Output the (x, y) coordinate of the center of the cell containing the given text.  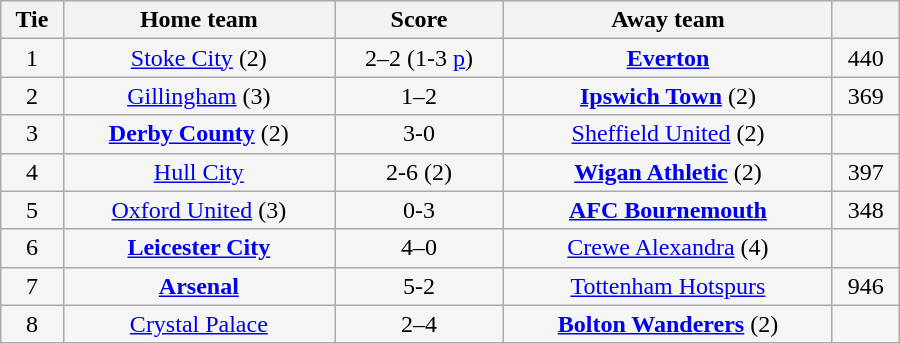
Sheffield United (2) (668, 134)
5-2 (420, 286)
Away team (668, 20)
397 (866, 172)
2–2 (1-3 p) (420, 58)
Home team (198, 20)
3-0 (420, 134)
Derby County (2) (198, 134)
4 (32, 172)
946 (866, 286)
440 (866, 58)
Score (420, 20)
Tottenham Hotspurs (668, 286)
Arsenal (198, 286)
Tie (32, 20)
348 (866, 210)
Stoke City (2) (198, 58)
Wigan Athletic (2) (668, 172)
Bolton Wanderers (2) (668, 324)
Crewe Alexandra (4) (668, 248)
1 (32, 58)
AFC Bournemouth (668, 210)
7 (32, 286)
4–0 (420, 248)
369 (866, 96)
Ipswich Town (2) (668, 96)
8 (32, 324)
6 (32, 248)
1–2 (420, 96)
0-3 (420, 210)
Hull City (198, 172)
Gillingham (3) (198, 96)
5 (32, 210)
2–4 (420, 324)
Everton (668, 58)
2 (32, 96)
Oxford United (3) (198, 210)
Leicester City (198, 248)
3 (32, 134)
Crystal Palace (198, 324)
2-6 (2) (420, 172)
